Scan for the cell matching the given text and deliver its [X, Y] coordinate at center. 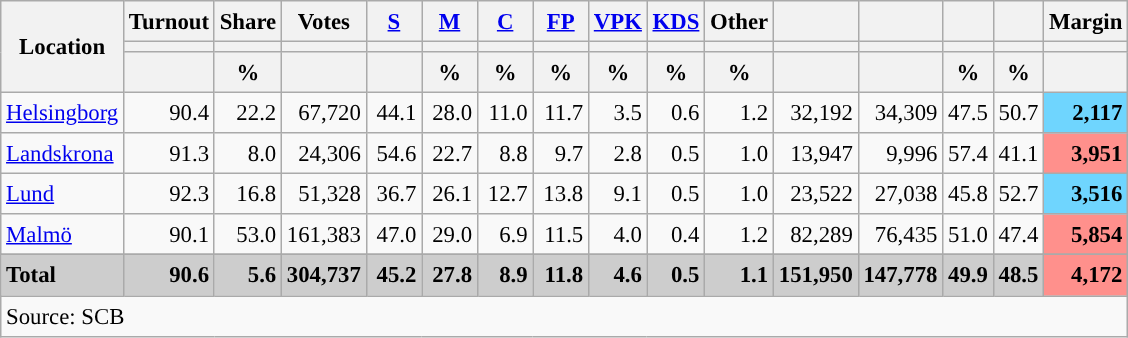
11.7 [561, 114]
27.8 [450, 276]
92.3 [170, 194]
51.0 [968, 234]
2,117 [1086, 114]
27,038 [900, 194]
23,522 [816, 194]
Location [62, 47]
VPK [618, 22]
4.6 [618, 276]
Share [248, 22]
161,383 [324, 234]
24,306 [324, 154]
41.1 [1018, 154]
54.6 [394, 154]
76,435 [900, 234]
16.8 [248, 194]
11.0 [505, 114]
Helsingborg [62, 114]
51,328 [324, 194]
Source: SCB [564, 316]
3.5 [618, 114]
11.8 [561, 276]
32,192 [816, 114]
91.3 [170, 154]
47.5 [968, 114]
50.7 [1018, 114]
Total [62, 276]
47.0 [394, 234]
26.1 [450, 194]
Landskrona [62, 154]
147,778 [900, 276]
2.8 [618, 154]
5,854 [1086, 234]
57.4 [968, 154]
9.1 [618, 194]
44.1 [394, 114]
90.4 [170, 114]
22.2 [248, 114]
FP [561, 22]
M [450, 22]
29.0 [450, 234]
90.6 [170, 276]
3,951 [1086, 154]
67,720 [324, 114]
4,172 [1086, 276]
5.6 [248, 276]
8.9 [505, 276]
C [505, 22]
Turnout [170, 22]
S [394, 22]
52.7 [1018, 194]
4.0 [618, 234]
47.4 [1018, 234]
34,309 [900, 114]
0.6 [676, 114]
49.9 [968, 276]
45.2 [394, 276]
13.8 [561, 194]
Malmö [62, 234]
82,289 [816, 234]
13,947 [816, 154]
8.0 [248, 154]
3,516 [1086, 194]
0.4 [676, 234]
Votes [324, 22]
28.0 [450, 114]
1.1 [740, 276]
48.5 [1018, 276]
9,996 [900, 154]
6.9 [505, 234]
90.1 [170, 234]
22.7 [450, 154]
53.0 [248, 234]
8.8 [505, 154]
12.7 [505, 194]
45.8 [968, 194]
36.7 [394, 194]
Margin [1086, 22]
11.5 [561, 234]
304,737 [324, 276]
9.7 [561, 154]
KDS [676, 22]
Other [740, 22]
151,950 [816, 276]
Lund [62, 194]
